Identify which cell holds the provided text, then report its [X, Y] central coordinate. 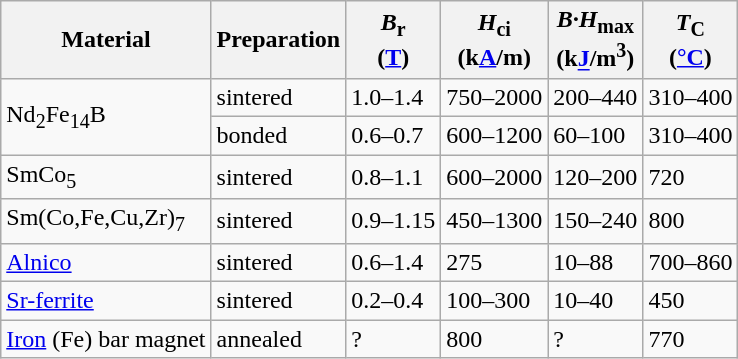
Material [106, 40]
1.0–1.4 [394, 98]
TC(°C) [690, 40]
bonded [278, 136]
Nd2Fe14B [106, 117]
770 [690, 339]
450–1300 [494, 221]
750–2000 [494, 98]
600–2000 [494, 177]
10–88 [596, 262]
Iron (Fe) bar magnet [106, 339]
SmCo5 [106, 177]
Alnico [106, 262]
200–440 [596, 98]
720 [690, 177]
Sr-ferrite [106, 300]
0.6–1.4 [394, 262]
0.6–0.7 [394, 136]
450 [690, 300]
275 [494, 262]
10–40 [596, 300]
0.8–1.1 [394, 177]
Hci(kA/m) [494, 40]
100–300 [494, 300]
60–100 [596, 136]
600–1200 [494, 136]
annealed [278, 339]
150–240 [596, 221]
700–860 [690, 262]
0.9–1.15 [394, 221]
Preparation [278, 40]
B·Hmax(kJ/m3) [596, 40]
Br(T) [394, 40]
120–200 [596, 177]
0.2–0.4 [394, 300]
Sm(Co,Fe,Cu,Zr)7 [106, 221]
